Find where the given text appears and provide that cell's center as (X, Y) coordinate. 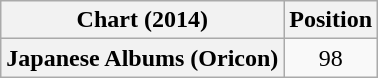
Japanese Albums (Oricon) (142, 58)
Position (331, 20)
Chart (2014) (142, 20)
98 (331, 58)
